Locate the cell with the specified text and output its (x, y) center coordinate. 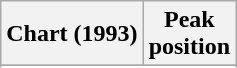
Chart (1993) (72, 34)
Peakposition (189, 34)
